For the text-containing cell, return its midpoint in [X, Y] coordinate format. 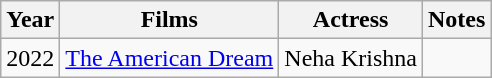
2022 [30, 58]
The American Dream [170, 58]
Year [30, 20]
Neha Krishna [351, 58]
Actress [351, 20]
Notes [456, 20]
Films [170, 20]
